Scan for the cell matching the given text and deliver its (X, Y) coordinate at center. 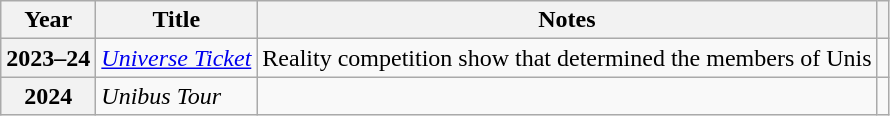
Notes (567, 20)
Unibus Tour (176, 96)
Reality competition show that determined the members of Unis (567, 58)
Universe Ticket (176, 58)
2023–24 (48, 58)
2024 (48, 96)
Title (176, 20)
Year (48, 20)
